Identify which cell holds the provided text, then report its (x, y) central coordinate. 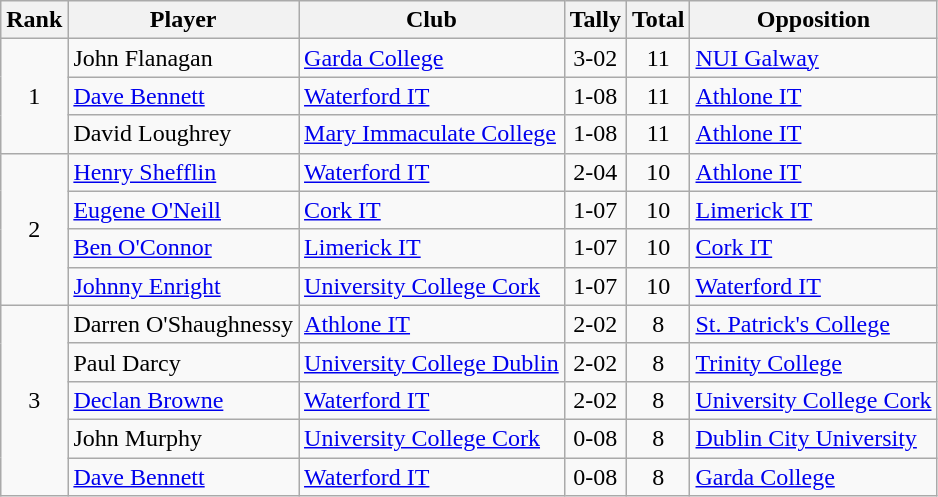
Rank (34, 20)
Johnny Enright (184, 286)
Club (432, 20)
Henry Shefflin (184, 172)
NUI Galway (814, 58)
St. Patrick's College (814, 324)
Paul Darcy (184, 362)
Player (184, 20)
David Loughrey (184, 134)
Declan Browne (184, 400)
Darren O'Shaughnessy (184, 324)
Trinity College (814, 362)
Mary Immaculate College (432, 134)
2 (34, 229)
Opposition (814, 20)
Total (658, 20)
Eugene O'Neill (184, 210)
University College Dublin (432, 362)
2-04 (595, 172)
1 (34, 96)
Tally (595, 20)
3 (34, 400)
Ben O'Connor (184, 248)
Dublin City University (814, 438)
John Flanagan (184, 58)
John Murphy (184, 438)
3-02 (595, 58)
